Identify which cell holds the provided text, then report its (X, Y) central coordinate. 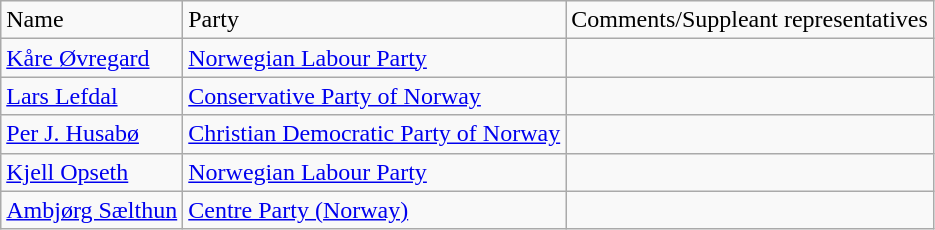
Comments/Suppleant representatives (750, 20)
Ambjørg Sælthun (92, 210)
Name (92, 20)
Kjell Opseth (92, 172)
Kåre Øvregard (92, 58)
Conservative Party of Norway (374, 96)
Lars Lefdal (92, 96)
Party (374, 20)
Christian Democratic Party of Norway (374, 134)
Centre Party (Norway) (374, 210)
Per J. Husabø (92, 134)
